Provide the [X, Y] coordinate of the cell's center where the given text is located.  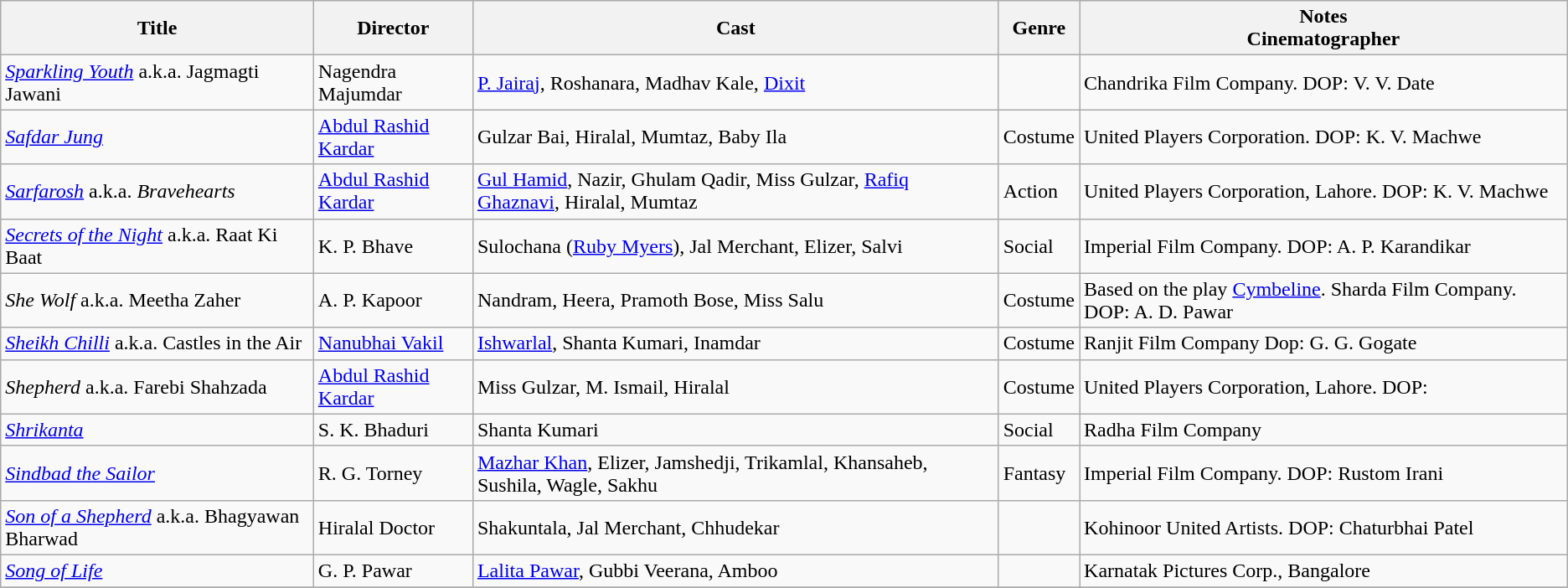
Based on the play Cymbeline. Sharda Film Company. DOP: A. D. Pawar [1323, 300]
Kohinoor United Artists. DOP: Chaturbhai Patel [1323, 528]
Fantasy [1039, 472]
Cast [735, 28]
Nagendra Majumdar [393, 82]
United Players Corporation, Lahore. DOP: K. V. Machwe [1323, 191]
Secrets of the Night a.k.a. Raat Ki Baat [157, 246]
Sulochana (Ruby Myers), Jal Merchant, Elizer, Salvi [735, 246]
Chandrika Film Company. DOP: V. V. Date [1323, 82]
NotesCinematographer [1323, 28]
Miss Gulzar, M. Ismail, Hiralal [735, 387]
S. K. Bhaduri [393, 430]
Sarfarosh a.k.a. Bravehearts [157, 191]
Sindbad the Sailor [157, 472]
Ranjit Film Company Dop: G. G. Gogate [1323, 343]
Hiralal Doctor [393, 528]
Nandram, Heera, Pramoth Bose, Miss Salu [735, 300]
Genre [1039, 28]
A. P. Kapoor [393, 300]
Song of Life [157, 570]
Imperial Film Company. DOP: Rustom Irani [1323, 472]
Shepherd a.k.a. Farebi Shahzada [157, 387]
Sparkling Youth a.k.a. Jagmagti Jawani [157, 82]
Son of a Shepherd a.k.a. Bhagyawan Bharwad [157, 528]
Radha Film Company [1323, 430]
Gul Hamid, Nazir, Ghulam Qadir, Miss Gulzar, Rafiq Ghaznavi, Hiralal, Mumtaz [735, 191]
Action [1039, 191]
R. G. Torney [393, 472]
K. P. Bhave [393, 246]
Karnatak Pictures Corp., Bangalore [1323, 570]
Mazhar Khan, Elizer, Jamshedji, Trikamlal, Khansaheb, Sushila, Wagle, Sakhu [735, 472]
Ishwarlal, Shanta Kumari, Inamdar [735, 343]
Director [393, 28]
Safdar Jung [157, 137]
Shanta Kumari [735, 430]
Imperial Film Company. DOP: A. P. Karandikar [1323, 246]
Shrikanta [157, 430]
She Wolf a.k.a. Meetha Zaher [157, 300]
P. Jairaj, Roshanara, Madhav Kale, Dixit [735, 82]
Nanubhai Vakil [393, 343]
United Players Corporation, Lahore. DOP: [1323, 387]
Gulzar Bai, Hiralal, Mumtaz, Baby Ila [735, 137]
Lalita Pawar, Gubbi Veerana, Amboo [735, 570]
Shakuntala, Jal Merchant, Chhudekar [735, 528]
Title [157, 28]
Sheikh Chilli a.k.a. Castles in the Air [157, 343]
G. P. Pawar [393, 570]
United Players Corporation. DOP: K. V. Machwe [1323, 137]
